Return (X, Y) of the center of cell containing provided text 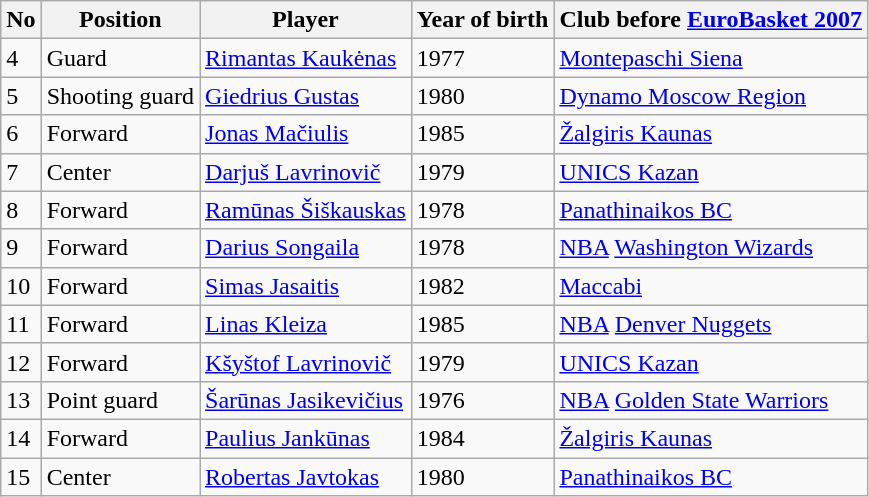
Darjuš Lavrinovič (306, 172)
11 (21, 324)
Point guard (120, 400)
Shooting guard (120, 96)
1984 (482, 438)
4 (21, 58)
Kšyštof Lavrinovič (306, 362)
1982 (482, 286)
1976 (482, 400)
Rimantas Kaukėnas (306, 58)
Linas Kleiza (306, 324)
No (21, 20)
Simas Jasaitis (306, 286)
Robertas Javtokas (306, 477)
9 (21, 248)
Club before EuroBasket 2007 (711, 20)
NBA Denver Nuggets (711, 324)
12 (21, 362)
Darius Songaila (306, 248)
Montepaschi Siena (711, 58)
6 (21, 134)
8 (21, 210)
14 (21, 438)
NBA Washington Wizards (711, 248)
Giedrius Gustas (306, 96)
NBA Golden State Warriors (711, 400)
1977 (482, 58)
Maccabi (711, 286)
Player (306, 20)
Ramūnas Šiškauskas (306, 210)
15 (21, 477)
13 (21, 400)
Jonas Mačiulis (306, 134)
10 (21, 286)
7 (21, 172)
5 (21, 96)
Šarūnas Jasikevičius (306, 400)
Guard (120, 58)
Position (120, 20)
Dynamo Moscow Region (711, 96)
Paulius Jankūnas (306, 438)
Year of birth (482, 20)
